Pinpoint the cell where the given text exists, returning its [X, Y] midpoint coordinate. 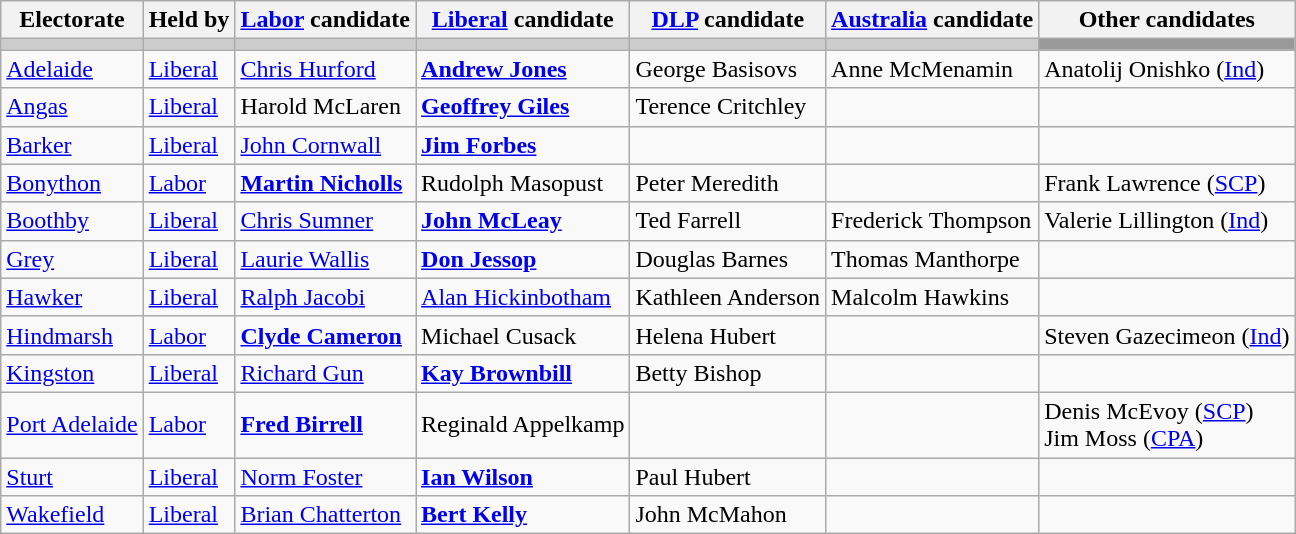
Boothby [72, 221]
Frank Lawrence (SCP) [1167, 183]
Angas [72, 107]
Terence Critchley [728, 107]
Don Jessop [523, 259]
Laurie Wallis [326, 259]
John Cornwall [326, 145]
John McMahon [728, 515]
Anatolij Onishko (Ind) [1167, 69]
Wakefield [72, 515]
Martin Nicholls [326, 183]
Kingston [72, 373]
Kathleen Anderson [728, 297]
Labor candidate [326, 20]
George Basisovs [728, 69]
Bert Kelly [523, 515]
Bonython [72, 183]
Adelaide [72, 69]
Peter Meredith [728, 183]
Kay Brownbill [523, 373]
Sturt [72, 477]
Douglas Barnes [728, 259]
Other candidates [1167, 20]
Ralph Jacobi [326, 297]
Chris Hurford [326, 69]
Ted Farrell [728, 221]
Frederick Thompson [932, 221]
Fred Birrell [326, 424]
Harold McLaren [326, 107]
John McLeay [523, 221]
Ian Wilson [523, 477]
Hindmarsh [72, 335]
Brian Chatterton [326, 515]
Jim Forbes [523, 145]
Norm Foster [326, 477]
DLP candidate [728, 20]
Malcolm Hawkins [932, 297]
Thomas Manthorpe [932, 259]
Hawker [72, 297]
Helena Hubert [728, 335]
Anne McMenamin [932, 69]
Denis McEvoy (SCP)Jim Moss (CPA) [1167, 424]
Betty Bishop [728, 373]
Port Adelaide [72, 424]
Held by [189, 20]
Paul Hubert [728, 477]
Richard Gun [326, 373]
Rudolph Masopust [523, 183]
Steven Gazecimeon (Ind) [1167, 335]
Australia candidate [932, 20]
Grey [72, 259]
Valerie Lillington (Ind) [1167, 221]
Alan Hickinbotham [523, 297]
Clyde Cameron [326, 335]
Chris Sumner [326, 221]
Geoffrey Giles [523, 107]
Michael Cusack [523, 335]
Reginald Appelkamp [523, 424]
Barker [72, 145]
Andrew Jones [523, 69]
Liberal candidate [523, 20]
Electorate [72, 20]
